From the cell containing the given text, extract its center point as [X, Y] coordinate. 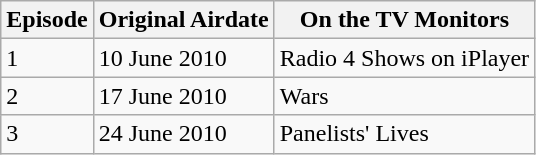
Episode [47, 20]
2 [47, 96]
10 June 2010 [184, 58]
3 [47, 134]
17 June 2010 [184, 96]
24 June 2010 [184, 134]
Panelists' Lives [404, 134]
Wars [404, 96]
1 [47, 58]
Radio 4 Shows on iPlayer [404, 58]
On the TV Monitors [404, 20]
Original Airdate [184, 20]
